Extract the [x, y] coordinate from the center of the cell holding the provided text.  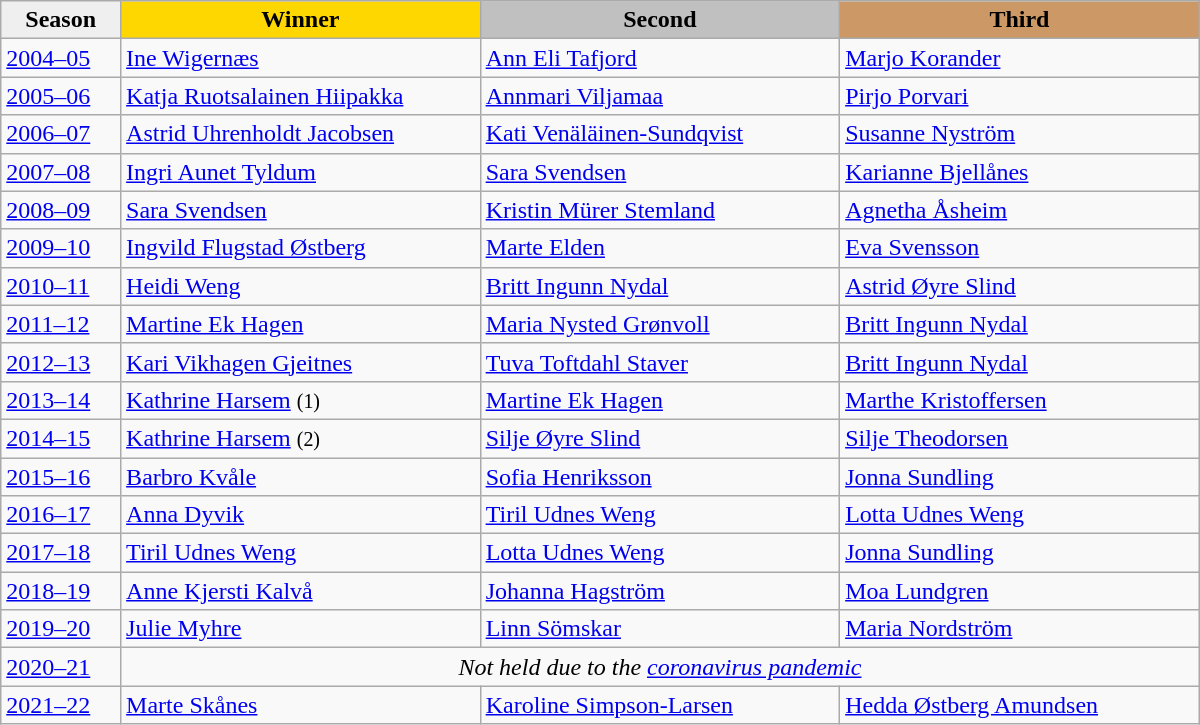
Agnetha Åsheim [1020, 210]
Sofia Henriksson [660, 477]
Susanne Nyström [1020, 134]
2019–20 [61, 629]
Kathrine Harsem (1) [301, 400]
Astrid Uhrenholdt Jacobsen [301, 134]
Linn Sömskar [660, 629]
2012–13 [61, 362]
Anna Dyvik [301, 515]
2010–11 [61, 286]
Anne Kjersti Kalvå [301, 591]
2009–10 [61, 248]
Second [660, 20]
Johanna Hagström [660, 591]
2017–18 [61, 553]
Kati Venäläinen-Sundqvist [660, 134]
Silje Øyre Slind [660, 438]
Eva Svensson [1020, 248]
Not held due to the coronavirus pandemic [660, 667]
Marthe Kristoffersen [1020, 400]
2013–14 [61, 400]
Kristin Mürer Stemland [660, 210]
Heidi Weng [301, 286]
2020–21 [61, 667]
2018–19 [61, 591]
Kari Vikhagen Gjeitnes [301, 362]
2016–17 [61, 515]
Astrid Øyre Slind [1020, 286]
Ingri Aunet Tyldum [301, 172]
2014–15 [61, 438]
Winner [301, 20]
2021–22 [61, 705]
2011–12 [61, 324]
Ann Eli Tafjord [660, 58]
Annmari Viljamaa [660, 96]
Silje Theodorsen [1020, 438]
Kathrine Harsem (2) [301, 438]
Marte Elden [660, 248]
Season [61, 20]
Moa Lundgren [1020, 591]
2015–16 [61, 477]
Ingvild Flugstad Østberg [301, 248]
Pirjo Porvari [1020, 96]
Maria Nysted Grønvoll [660, 324]
Karianne Bjellånes [1020, 172]
Barbro Kvåle [301, 477]
2004–05 [61, 58]
Third [1020, 20]
Hedda Østberg Amundsen [1020, 705]
Karoline Simpson-Larsen [660, 705]
2006–07 [61, 134]
2008–09 [61, 210]
Marjo Korander [1020, 58]
Marte Skånes [301, 705]
2005–06 [61, 96]
Maria Nordström [1020, 629]
Tuva Toftdahl Staver [660, 362]
Julie Myhre [301, 629]
Ine Wigernæs [301, 58]
2007–08 [61, 172]
Katja Ruotsalainen Hiipakka [301, 96]
